Return the [x, y] coordinate for the center point of the cell that contains the specified text.  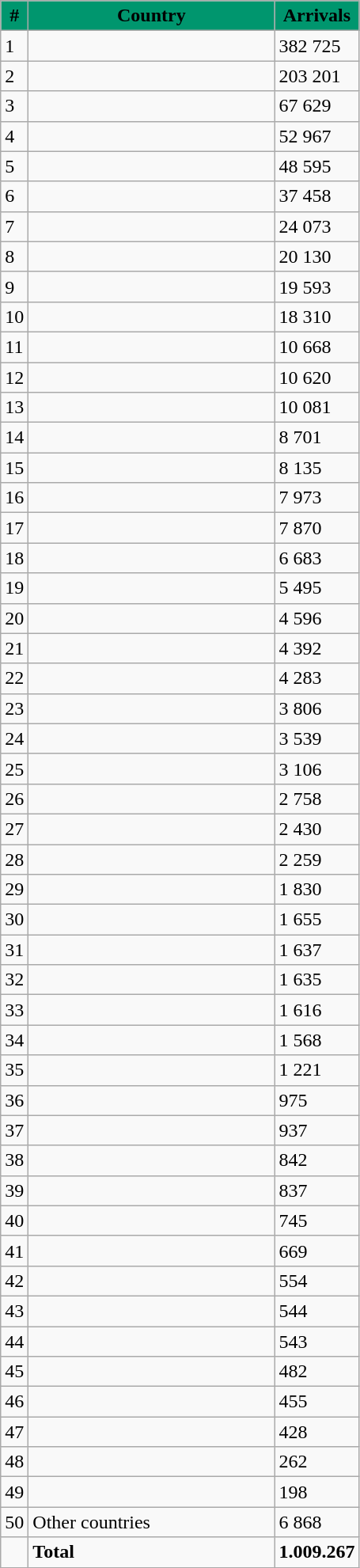
842 [316, 1160]
669 [316, 1251]
15 [14, 468]
544 [316, 1311]
18 310 [316, 317]
2 430 [316, 829]
3 539 [316, 738]
6 868 [316, 1522]
5 495 [316, 588]
9 [14, 287]
18 [14, 558]
4 [14, 136]
Country [152, 16]
1 637 [316, 950]
554 [316, 1281]
47 [14, 1432]
1 830 [316, 890]
38 [14, 1160]
49 [14, 1492]
382 725 [316, 46]
3 806 [316, 708]
203 201 [316, 76]
26 [14, 799]
975 [316, 1100]
4 392 [316, 648]
4 283 [316, 678]
46 [14, 1402]
48 595 [316, 166]
4 596 [316, 618]
52 967 [316, 136]
1 568 [316, 1040]
10 [14, 317]
48 [14, 1462]
6 683 [316, 558]
10 620 [316, 378]
745 [316, 1221]
40 [14, 1221]
12 [14, 378]
1.009.267 [316, 1552]
37 [14, 1130]
10 081 [316, 408]
455 [316, 1402]
Total [152, 1552]
5 [14, 166]
21 [14, 648]
937 [316, 1130]
35 [14, 1070]
1 [14, 46]
27 [14, 829]
20 130 [316, 256]
24 [14, 738]
428 [316, 1432]
7 [14, 226]
7 973 [316, 498]
6 [14, 196]
262 [316, 1462]
24 073 [316, 226]
41 [14, 1251]
22 [14, 678]
8 701 [316, 438]
543 [316, 1342]
19 593 [316, 287]
25 [14, 769]
3 106 [316, 769]
8 135 [316, 468]
3 [14, 106]
13 [14, 408]
43 [14, 1311]
1 616 [316, 1010]
2 259 [316, 859]
Other countries [152, 1522]
198 [316, 1492]
Arrivals [316, 16]
8 [14, 256]
36 [14, 1100]
28 [14, 859]
10 668 [316, 347]
11 [14, 347]
19 [14, 588]
2 758 [316, 799]
2 [14, 76]
50 [14, 1522]
1 221 [316, 1070]
29 [14, 890]
33 [14, 1010]
44 [14, 1342]
14 [14, 438]
67 629 [316, 106]
7 870 [316, 528]
45 [14, 1372]
37 458 [316, 196]
482 [316, 1372]
30 [14, 920]
1 635 [316, 980]
20 [14, 618]
39 [14, 1190]
17 [14, 528]
1 655 [316, 920]
23 [14, 708]
837 [316, 1190]
31 [14, 950]
# [14, 16]
42 [14, 1281]
34 [14, 1040]
16 [14, 498]
32 [14, 980]
